Find where the given text appears and provide that cell's center as [x, y] coordinate. 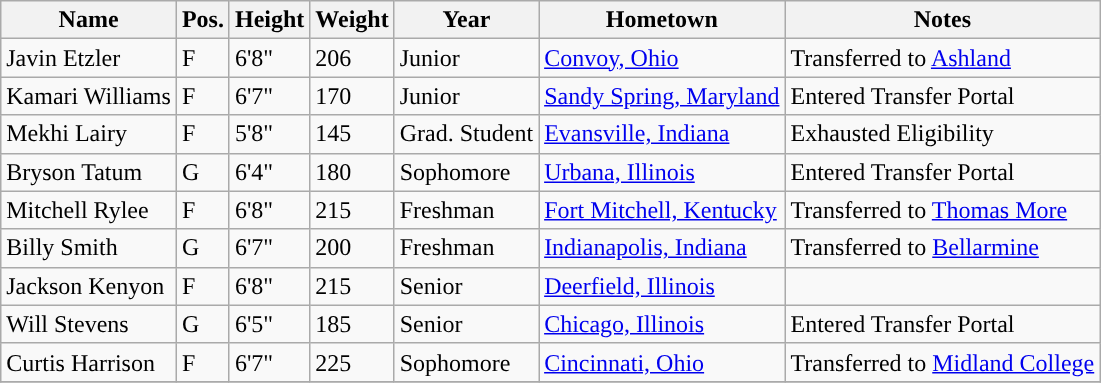
180 [352, 172]
Grad. Student [466, 134]
200 [352, 248]
225 [352, 362]
Transferred to Thomas More [942, 210]
Exhausted Eligibility [942, 134]
170 [352, 96]
185 [352, 324]
Name [89, 20]
Deerfield, Illinois [662, 286]
Billy Smith [89, 248]
5'8" [269, 134]
Kamari Williams [89, 96]
Bryson Tatum [89, 172]
206 [352, 58]
Cincinnati, Ohio [662, 362]
Curtis Harrison [89, 362]
Fort Mitchell, Kentucky [662, 210]
6'5" [269, 324]
Jackson Kenyon [89, 286]
Transferred to Ashland [942, 58]
145 [352, 134]
Transferred to Midland College [942, 362]
Pos. [202, 20]
Will Stevens [89, 324]
Sandy Spring, Maryland [662, 96]
Mekhi Lairy [89, 134]
Transferred to Bellarmine [942, 248]
Mitchell Rylee [89, 210]
Year [466, 20]
Javin Etzler [89, 58]
Convoy, Ohio [662, 58]
6'4" [269, 172]
Hometown [662, 20]
Urbana, Illinois [662, 172]
Height [269, 20]
Weight [352, 20]
Chicago, Illinois [662, 324]
Evansville, Indiana [662, 134]
Indianapolis, Indiana [662, 248]
Notes [942, 20]
